Detect which cell encompasses the target text, then output its (x, y) center coordinate. 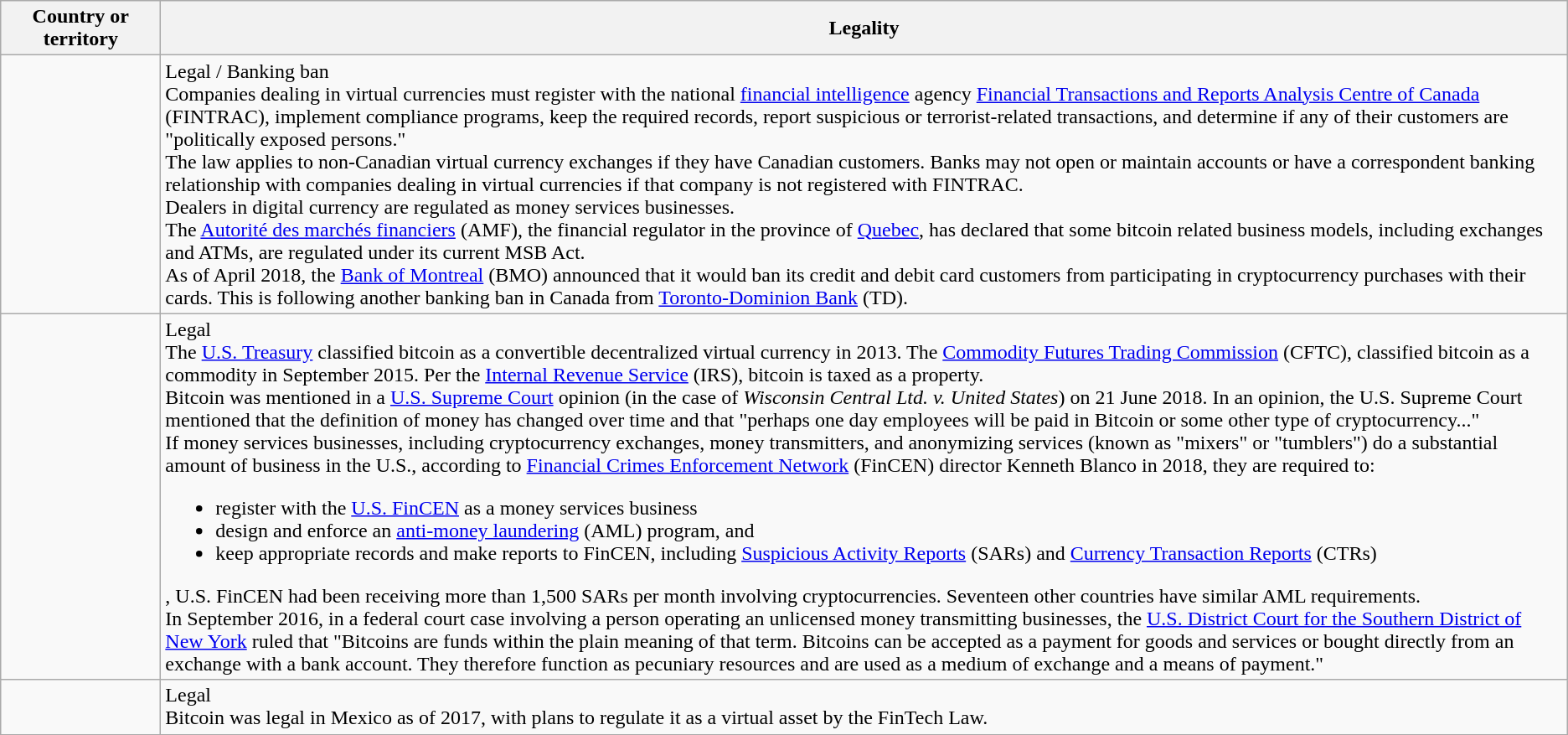
Country or territory (80, 28)
LegalBitcoin was legal in Mexico as of 2017, with plans to regulate it as a virtual asset by the FinTech Law. (864, 707)
Legality (864, 28)
